From the cell containing the given text, extract its center point as (x, y) coordinate. 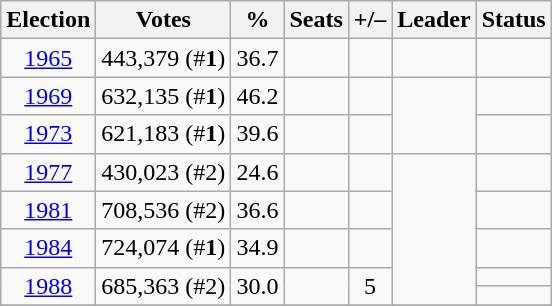
24.6 (258, 172)
1981 (48, 210)
Election (48, 20)
Status (514, 20)
5 (370, 286)
30.0 (258, 286)
Votes (164, 20)
36.6 (258, 210)
1988 (48, 286)
1977 (48, 172)
724,074 (#1) (164, 248)
34.9 (258, 248)
1969 (48, 96)
430,023 (#2) (164, 172)
632,135 (#1) (164, 96)
621,183 (#1) (164, 134)
46.2 (258, 96)
1965 (48, 58)
685,363 (#2) (164, 286)
+/– (370, 20)
1984 (48, 248)
1973 (48, 134)
Leader (434, 20)
36.7 (258, 58)
% (258, 20)
39.6 (258, 134)
443,379 (#1) (164, 58)
Seats (316, 20)
708,536 (#2) (164, 210)
